For the text-containing cell, return its midpoint in (x, y) coordinate format. 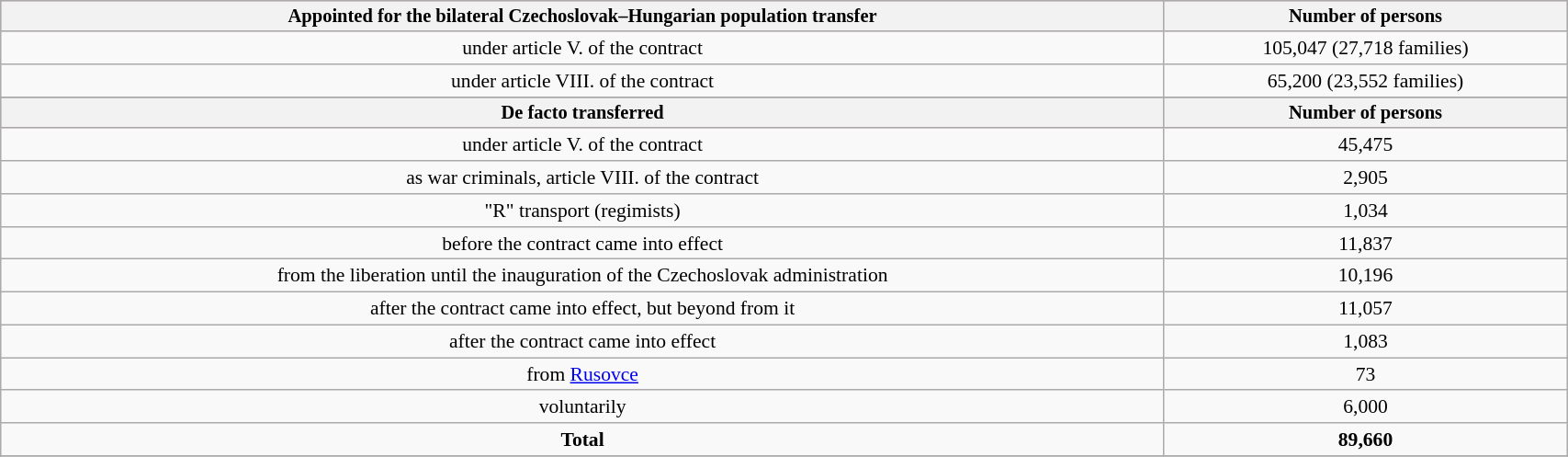
Total (582, 440)
voluntarily (582, 407)
Appointed for the bilateral Czechoslovak–Hungarian population transfer (582, 17)
"R" transport (regimists) (582, 211)
73 (1365, 374)
105,047 (27,718 families) (1365, 49)
after the contract came into effect (582, 342)
under article VIII. of the contract (582, 81)
89,660 (1365, 440)
after the contract came into effect, but beyond from it (582, 309)
10,196 (1365, 276)
65,200 (23,552 families) (1365, 81)
before the contract came into effect (582, 244)
as war criminals, article VIII. of the contract (582, 177)
45,475 (1365, 145)
2,905 (1365, 177)
11,837 (1365, 244)
from the liberation until the inauguration of the Czechoslovak administration (582, 276)
1,034 (1365, 211)
6,000 (1365, 407)
from Rusovce (582, 374)
1,083 (1365, 342)
11,057 (1365, 309)
De facto transferred (582, 113)
